Output the (x, y) coordinate of the center of the cell containing the given text.  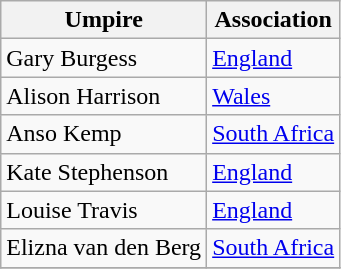
Umpire (104, 20)
Alison Harrison (104, 96)
Association (274, 20)
Louise Travis (104, 210)
Gary Burgess (104, 58)
Wales (274, 96)
Elizna van den Berg (104, 248)
Anso Kemp (104, 134)
Kate Stephenson (104, 172)
